Pinpoint the cell where the given text exists, returning its (X, Y) midpoint coordinate. 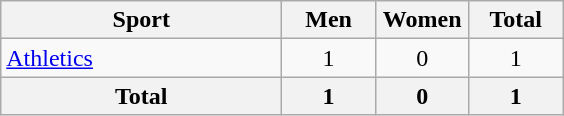
Men (329, 20)
Athletics (142, 58)
Sport (142, 20)
Women (422, 20)
